Capture the cell that displays the provided text and extract its [X, Y] central coordinate. 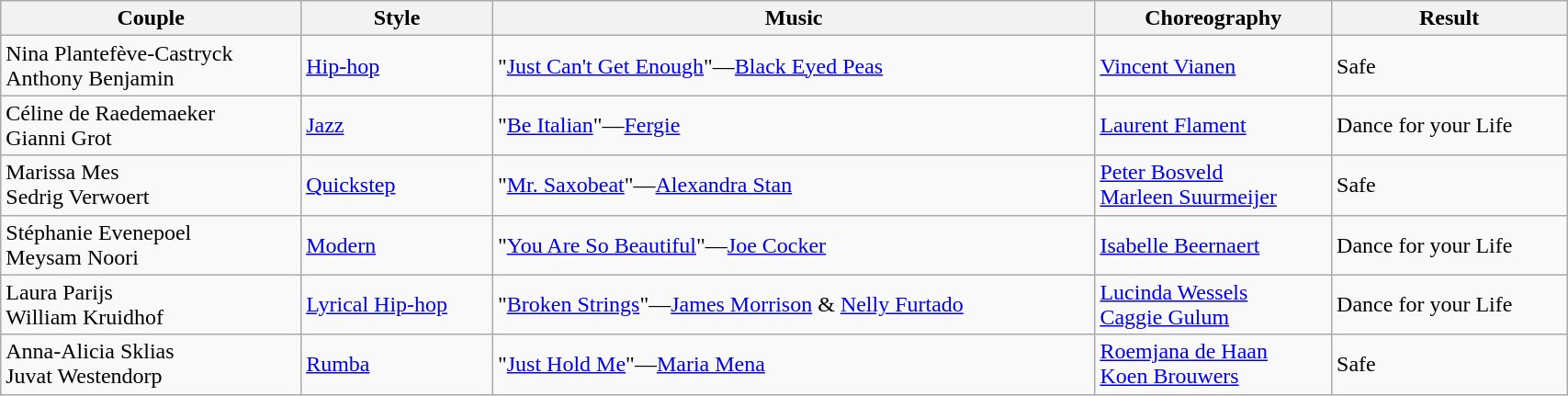
Lyrical Hip-hop [397, 305]
Peter BosveldMarleen Suurmeijer [1213, 186]
"Just Can't Get Enough"—Black Eyed Peas [794, 66]
"Just Hold Me"—Maria Mena [794, 364]
"Be Italian"—Fergie [794, 125]
Vincent Vianen [1213, 66]
"You Are So Beautiful"—Joe Cocker [794, 244]
Laurent Flament [1213, 125]
Nina Plantefève-CastryckAnthony Benjamin [151, 66]
Lucinda WesselsCaggie Gulum [1213, 305]
Modern [397, 244]
Quickstep [397, 186]
"Broken Strings"—James Morrison & Nelly Furtado [794, 305]
Isabelle Beernaert [1213, 244]
Jazz [397, 125]
Laura ParijsWilliam Kruidhof [151, 305]
Music [794, 18]
Céline de RaedemaekerGianni Grot [151, 125]
Roemjana de HaanKoen Brouwers [1213, 364]
Couple [151, 18]
Hip-hop [397, 66]
Result [1450, 18]
Style [397, 18]
Marissa MesSedrig Verwoert [151, 186]
Anna-Alicia SkliasJuvat Westendorp [151, 364]
Stéphanie EvenepoelMeysam Noori [151, 244]
Rumba [397, 364]
Choreography [1213, 18]
"Mr. Saxobeat"—Alexandra Stan [794, 186]
